Scan for the cell matching the given text and deliver its (x, y) coordinate at center. 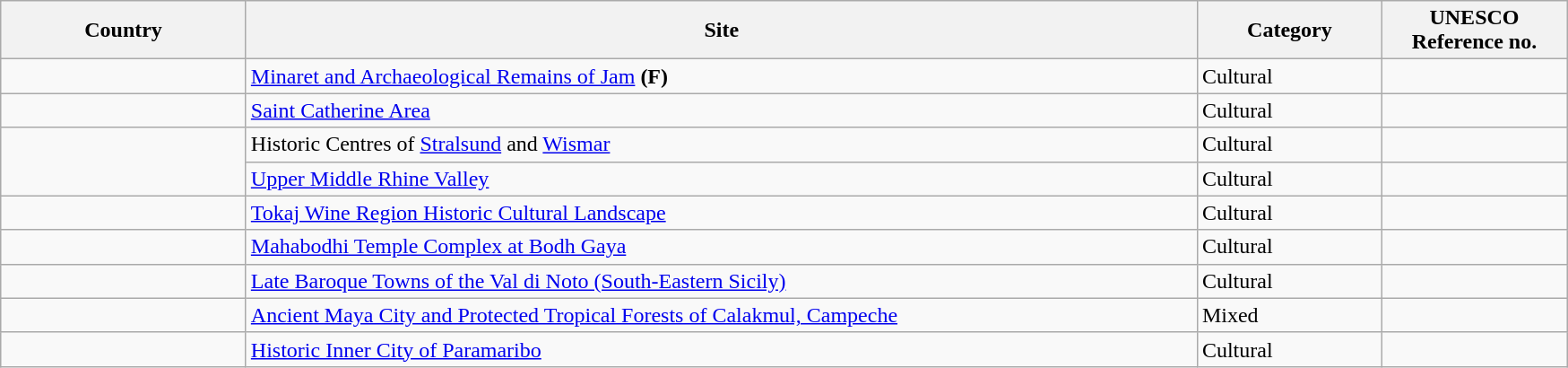
Category (1289, 31)
Minaret and Archaeological Remains of Jam (F) (721, 76)
Late Baroque Towns of the Val di Noto (South-Eastern Sicily) (721, 281)
UNESCO Reference no. (1474, 31)
Ancient Maya City and Protected Tropical Forests of Calakmul, Campeche (721, 315)
Country (124, 31)
Upper Middle Rhine Valley (721, 179)
Site (721, 31)
Historic Inner City of Paramaribo (721, 349)
Tokaj Wine Region Historic Cultural Landscape (721, 213)
Historic Centres of Stralsund and Wismar (721, 145)
Saint Catherine Area (721, 110)
Mahabodhi Temple Complex at Bodh Gaya (721, 247)
Mixed (1289, 315)
